Output the (x, y) coordinate of the center of the cell containing the given text.  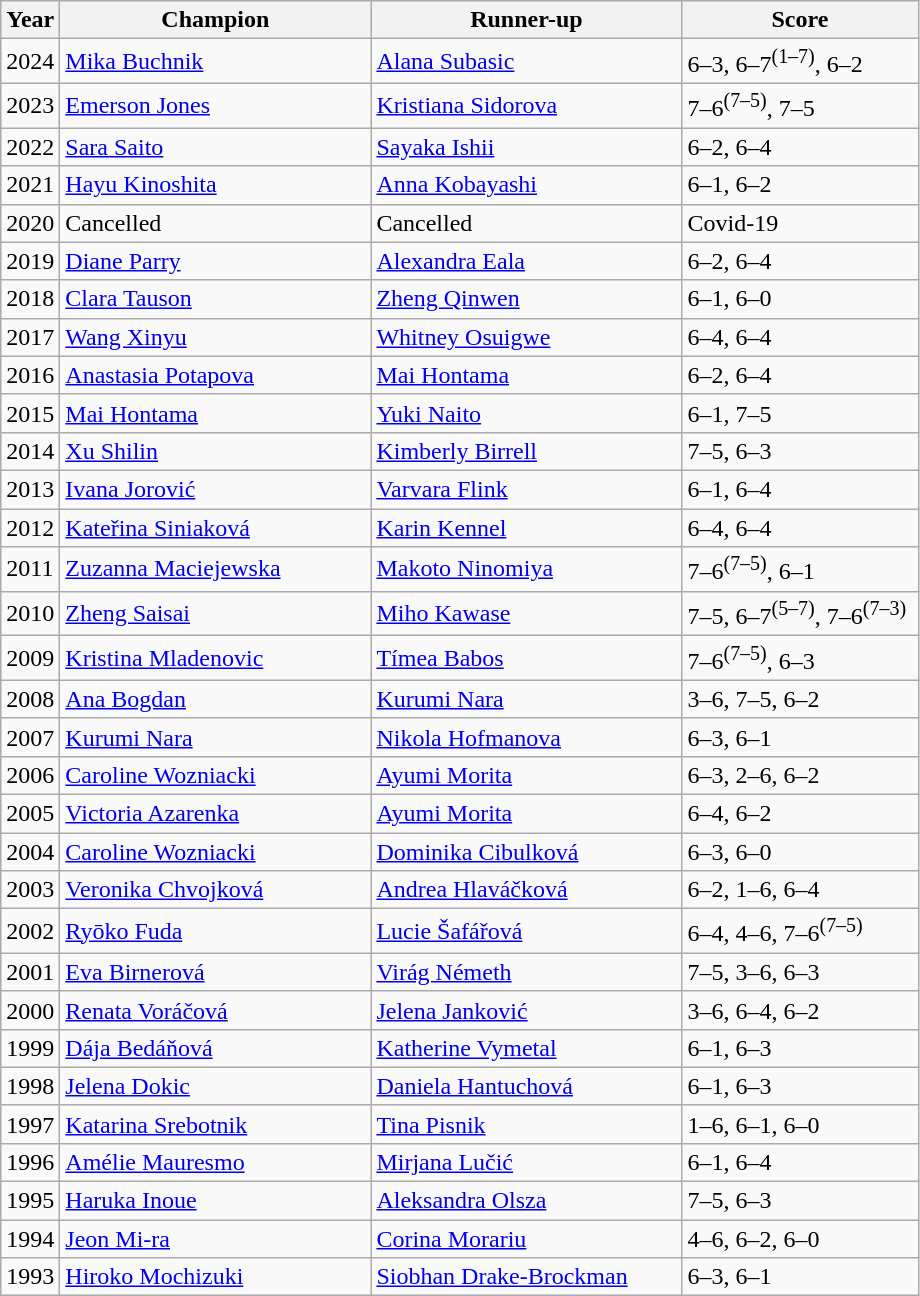
Sara Saito (216, 147)
Mika Buchnik (216, 62)
2021 (30, 185)
2000 (30, 1010)
2005 (30, 813)
6–1, 6–2 (800, 185)
Jeon Mi-ra (216, 1239)
2023 (30, 106)
6–3, 2–6, 6–2 (800, 775)
Year (30, 20)
6–1, 6–0 (800, 299)
2014 (30, 451)
2001 (30, 972)
Alexandra Eala (526, 261)
2018 (30, 299)
Dominika Cibulková (526, 852)
Katarina Srebotnik (216, 1124)
1995 (30, 1201)
Kimberly Birrell (526, 451)
Emerson Jones (216, 106)
Hayu Kinoshita (216, 185)
2012 (30, 528)
2002 (30, 932)
Miho Kawase (526, 614)
Veronika Chvojková (216, 890)
6–3, 6–7(1–7), 6–2 (800, 62)
2009 (30, 658)
Renata Voráčová (216, 1010)
2020 (30, 223)
Ana Bogdan (216, 699)
Virág Németh (526, 972)
4–6, 6–2, 6–0 (800, 1239)
Kateřina Siniaková (216, 528)
7–6(7–5), 6–1 (800, 570)
Corina Morariu (526, 1239)
Xu Shilin (216, 451)
2016 (30, 375)
2006 (30, 775)
Score (800, 20)
Ryōko Fuda (216, 932)
Amélie Mauresmo (216, 1163)
Whitney Osuigwe (526, 337)
1998 (30, 1086)
2011 (30, 570)
2008 (30, 699)
Zheng Qinwen (526, 299)
Andrea Hlaváčková (526, 890)
2004 (30, 852)
Zheng Saisai (216, 614)
Champion (216, 20)
Aleksandra Olsza (526, 1201)
6–3, 6–0 (800, 852)
Daniela Hantuchová (526, 1086)
2003 (30, 890)
Sayaka Ishii (526, 147)
2022 (30, 147)
6–1, 7–5 (800, 413)
Jelena Janković (526, 1010)
Varvara Flink (526, 489)
Anna Kobayashi (526, 185)
Tímea Babos (526, 658)
2007 (30, 737)
1997 (30, 1124)
3–6, 6–4, 6–2 (800, 1010)
Jelena Dokic (216, 1086)
Makoto Ninomiya (526, 570)
7–5, 3–6, 6–3 (800, 972)
Karin Kennel (526, 528)
Mirjana Lučić (526, 1163)
Ivana Jorović (216, 489)
1–6, 6–1, 6–0 (800, 1124)
Diane Parry (216, 261)
Haruka Inoue (216, 1201)
7–6(7–5), 6–3 (800, 658)
1999 (30, 1048)
2024 (30, 62)
Zuzanna Maciejewska (216, 570)
Lucie Šafářová (526, 932)
Hiroko Mochizuki (216, 1277)
6–4, 4–6, 7–6(7–5) (800, 932)
Yuki Naito (526, 413)
2019 (30, 261)
3–6, 7–5, 6–2 (800, 699)
2017 (30, 337)
2015 (30, 413)
1996 (30, 1163)
Wang Xinyu (216, 337)
7–6(7–5), 7–5 (800, 106)
Covid-19 (800, 223)
Anastasia Potapova (216, 375)
Nikola Hofmanova (526, 737)
Dája Bedáňová (216, 1048)
6–4, 6–2 (800, 813)
6–2, 1–6, 6–4 (800, 890)
Tina Pisnik (526, 1124)
Eva Birnerová (216, 972)
Kristiana Sidorova (526, 106)
2013 (30, 489)
Clara Tauson (216, 299)
Alana Subasic (526, 62)
Siobhan Drake-Brockman (526, 1277)
7–5, 6–7(5–7), 7–6(7–3) (800, 614)
Victoria Azarenka (216, 813)
Runner-up (526, 20)
1994 (30, 1239)
2010 (30, 614)
1993 (30, 1277)
Kristina Mladenovic (216, 658)
Katherine Vymetal (526, 1048)
